Extract the (x, y) coordinate from the center of the cell holding the provided text.  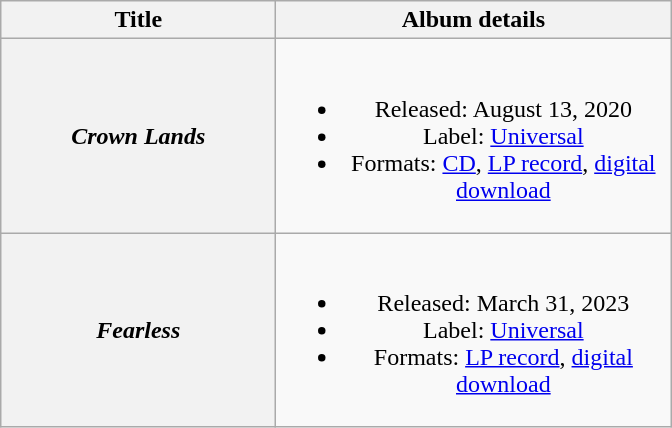
Album details (474, 20)
Title (138, 20)
Released: August 13, 2020Label: UniversalFormats: CD, LP record, digital download (474, 136)
Fearless (138, 330)
Released: March 31, 2023Label: UniversalFormats: LP record, digital download (474, 330)
Crown Lands (138, 136)
